Identify which cell holds the provided text, then report its (X, Y) central coordinate. 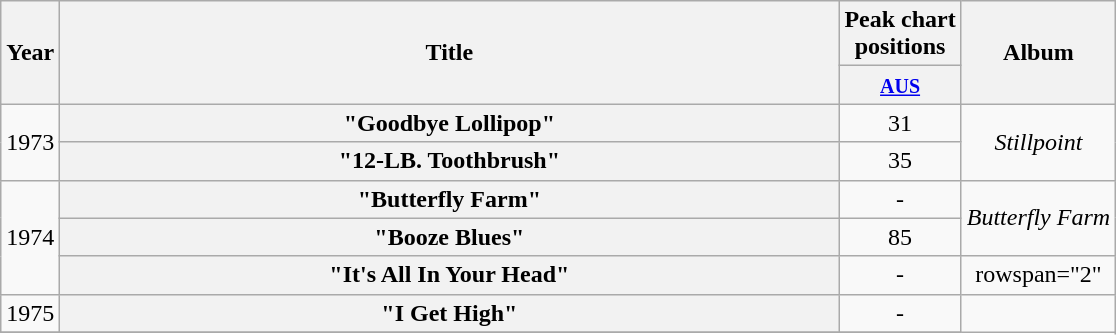
Title (450, 52)
AUS (900, 85)
"Goodbye Lollipop" (450, 123)
1975 (30, 313)
31 (900, 123)
35 (900, 161)
1974 (30, 237)
85 (900, 237)
Stillpoint (1038, 142)
"12-LB. Toothbrush" (450, 161)
"I Get High" (450, 313)
Album (1038, 52)
Year (30, 52)
Butterfly Farm (1038, 218)
"It's All In Your Head" (450, 275)
"Booze Blues" (450, 237)
"Butterfly Farm" (450, 199)
1973 (30, 142)
rowspan="2" (1038, 275)
Peak chartpositions (900, 34)
